Return [x, y] of the center of cell containing provided text 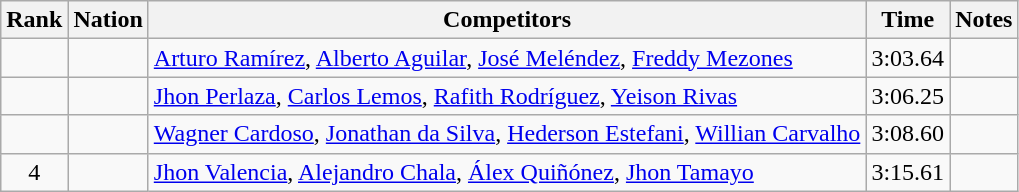
3:15.61 [908, 172]
3:08.60 [908, 134]
Jhon Perlaza, Carlos Lemos, Rafith Rodríguez, Yeison Rivas [507, 96]
Time [908, 20]
4 [34, 172]
Nation [108, 20]
Rank [34, 20]
Arturo Ramírez, Alberto Aguilar, José Meléndez, Freddy Mezones [507, 58]
Notes [984, 20]
Jhon Valencia, Alejandro Chala, Álex Quiñónez, Jhon Tamayo [507, 172]
3:03.64 [908, 58]
Competitors [507, 20]
Wagner Cardoso, Jonathan da Silva, Hederson Estefani, Willian Carvalho [507, 134]
3:06.25 [908, 96]
